Pinpoint the cell where the given text exists, returning its (X, Y) midpoint coordinate. 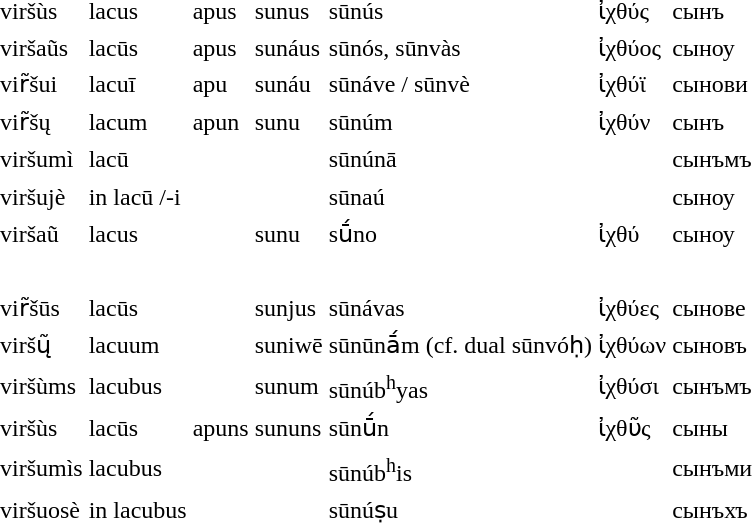
ἰχθύος (632, 48)
sūnūnā́m (cf. dual sūnvóḥ) (460, 346)
sunum (288, 387)
sūnaú (460, 197)
ἰχθύν (632, 123)
sūnávas (460, 309)
sūnúbhis (460, 470)
apus (220, 48)
apuns (220, 428)
sunáu (288, 86)
apu (220, 86)
sūnáve / sūnvè (460, 86)
ἰχθῦς (632, 428)
ἰχθύες (632, 309)
sūnúm (460, 123)
lacum (138, 123)
ἰχθύ (632, 234)
lacus (138, 234)
sunjus (288, 309)
sū́no (460, 234)
in lacū /-i (138, 197)
sununs (288, 428)
sūnū́n (460, 428)
ἰχθύων (632, 346)
sūnós, sūnvàs (460, 48)
lacuum (138, 346)
sūnúbhyas (460, 387)
ἰχθύσι (632, 387)
lacū (138, 160)
ἰχθύϊ (632, 86)
apun (220, 123)
suniwē (288, 346)
sunáus (288, 48)
lacuī (138, 86)
sūnúnā (460, 160)
